Locate the cell with the specified text and output its (x, y) center coordinate. 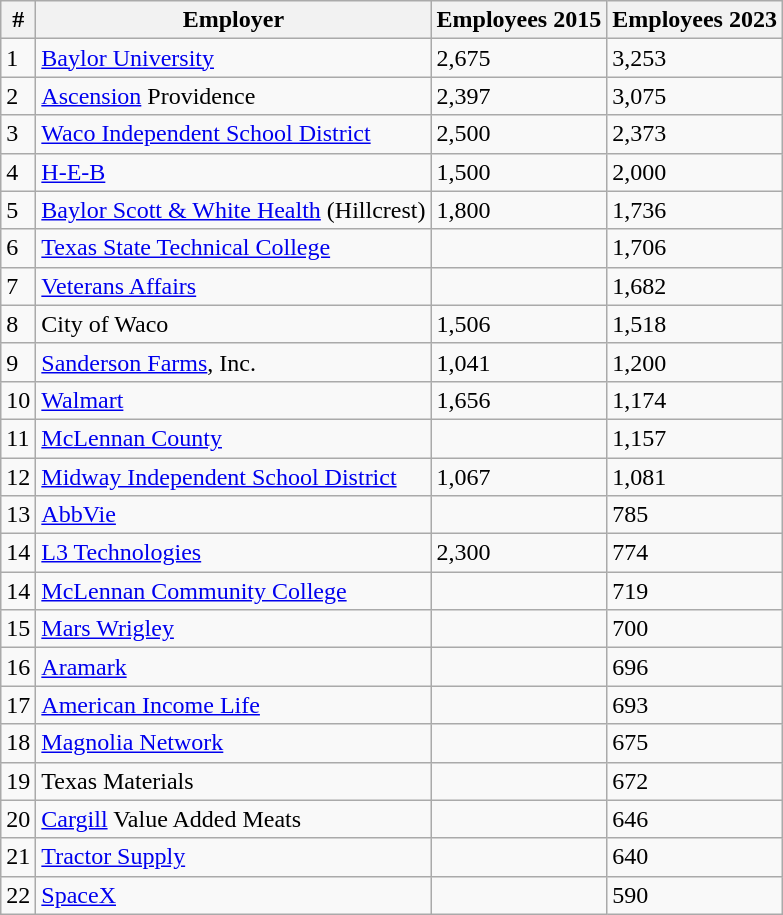
Employees 2023 (695, 20)
2,373 (695, 134)
719 (695, 591)
McLennan County (234, 438)
Texas State Technical College (234, 248)
12 (18, 477)
9 (18, 362)
1,157 (695, 438)
2 (18, 96)
H-E-B (234, 172)
17 (18, 705)
Tractor Supply (234, 857)
675 (695, 743)
Baylor University (234, 58)
Employees 2015 (519, 20)
1,656 (519, 400)
1,067 (519, 477)
3 (18, 134)
City of Waco (234, 324)
18 (18, 743)
Sanderson Farms, Inc. (234, 362)
1,506 (519, 324)
590 (695, 895)
2,397 (519, 96)
2,675 (519, 58)
11 (18, 438)
646 (695, 819)
1,682 (695, 286)
4 (18, 172)
774 (695, 553)
SpaceX (234, 895)
Texas Materials (234, 781)
22 (18, 895)
1,041 (519, 362)
1,081 (695, 477)
Aramark (234, 667)
6 (18, 248)
1,174 (695, 400)
1 (18, 58)
McLennan Community College (234, 591)
Midway Independent School District (234, 477)
2,500 (519, 134)
693 (695, 705)
1,518 (695, 324)
# (18, 20)
2,000 (695, 172)
Walmart (234, 400)
1,736 (695, 210)
21 (18, 857)
19 (18, 781)
640 (695, 857)
16 (18, 667)
1,200 (695, 362)
L3 Technologies (234, 553)
Cargill Value Added Meats (234, 819)
7 (18, 286)
5 (18, 210)
8 (18, 324)
20 (18, 819)
Mars Wrigley (234, 629)
Ascension Providence (234, 96)
Employer (234, 20)
672 (695, 781)
AbbVie (234, 515)
Veterans Affairs (234, 286)
10 (18, 400)
696 (695, 667)
13 (18, 515)
15 (18, 629)
Magnolia Network (234, 743)
Baylor Scott & White Health (Hillcrest) (234, 210)
American Income Life (234, 705)
785 (695, 515)
700 (695, 629)
1,706 (695, 248)
1,800 (519, 210)
3,253 (695, 58)
Waco Independent School District (234, 134)
3,075 (695, 96)
2,300 (519, 553)
1,500 (519, 172)
